Pinpoint the cell where the given text exists, returning its (X, Y) midpoint coordinate. 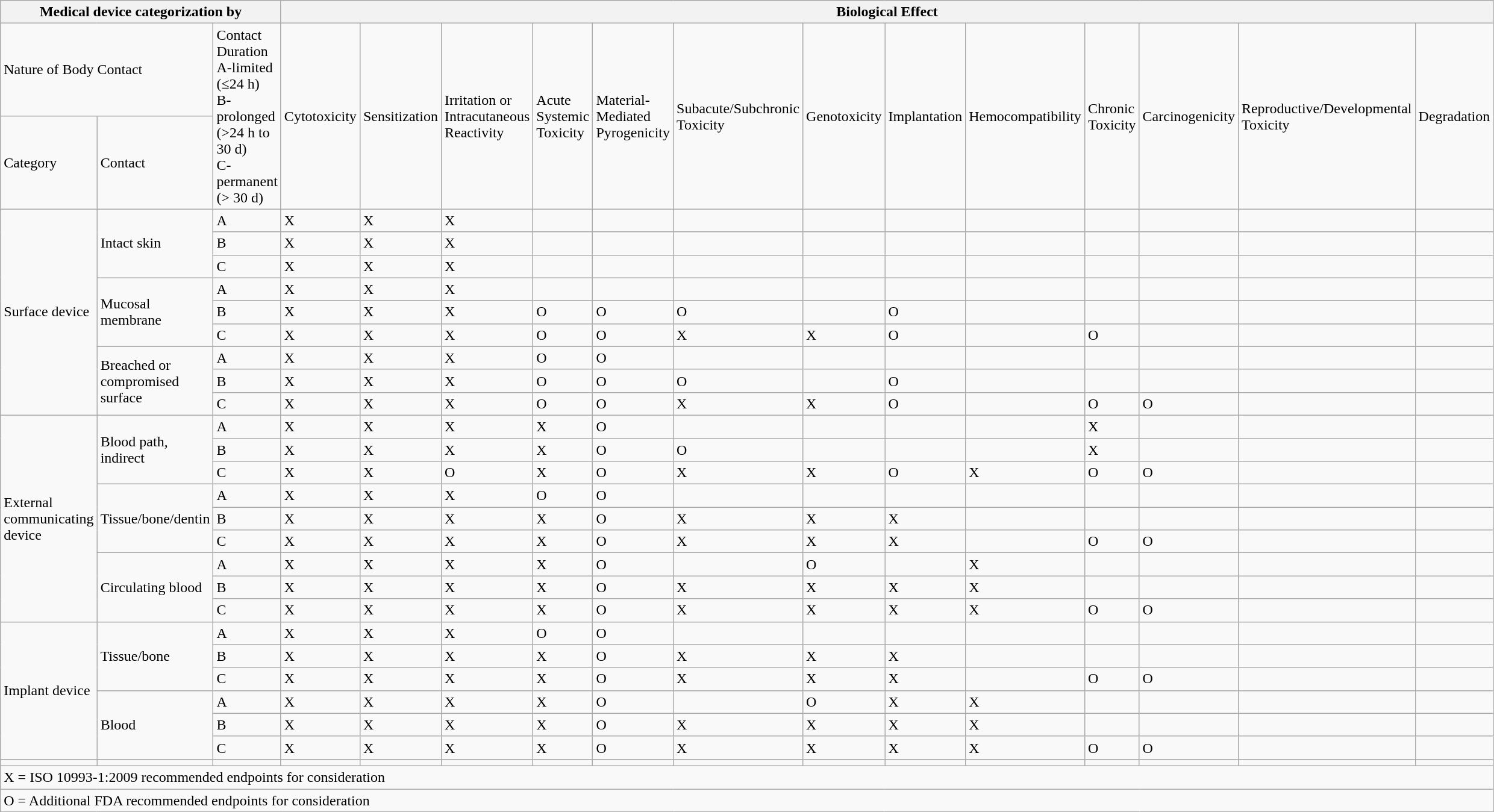
Breached or compromised surface (155, 381)
Intact skin (155, 243)
Medical device categorization by (141, 12)
Cytotoxicity (320, 116)
Mucosal membrane (155, 312)
Implant device (49, 690)
O = Additional FDA recommended endpoints for consideration (747, 801)
Tissue/bone/dentin (155, 519)
Hemocompatibility (1025, 116)
Chronic Toxicity (1112, 116)
Category (49, 163)
Genotoxicity (844, 116)
Circulating blood (155, 587)
Nature of Body Contact (107, 70)
Blood (155, 725)
Implantation (925, 116)
Contact (155, 163)
Blood path, indirect (155, 449)
External communicating device (49, 518)
Subacute/Subchronic Toxicity (739, 116)
Surface device (49, 312)
Material-Mediated Pyrogenicity (633, 116)
Carcinogenicity (1189, 116)
Irritation or Intracutaneous Reactivity (487, 116)
Reproductive/Developmental Toxicity (1327, 116)
Biological Effect (887, 12)
Degradation (1454, 116)
Tissue/bone (155, 656)
X = ISO 10993-1:2009 recommended endpoints for consideration (747, 777)
Sensitization (400, 116)
Contact DurationA-limited(≤24 h)B-prolonged(>24 h to 30 d)C-permanent(> 30 d) (247, 116)
Acute Systemic Toxicity (563, 116)
